Locate the cell with the specified text and output its [x, y] center coordinate. 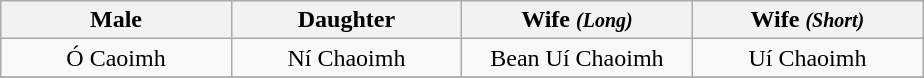
Ní Chaoimh [346, 58]
Uí Chaoimh [808, 58]
Wife (Long) [577, 20]
Male [116, 20]
Bean Uí Chaoimh [577, 58]
Ó Caoimh [116, 58]
Wife (Short) [808, 20]
Daughter [346, 20]
